Pinpoint the cell where the given text exists, returning its [X, Y] midpoint coordinate. 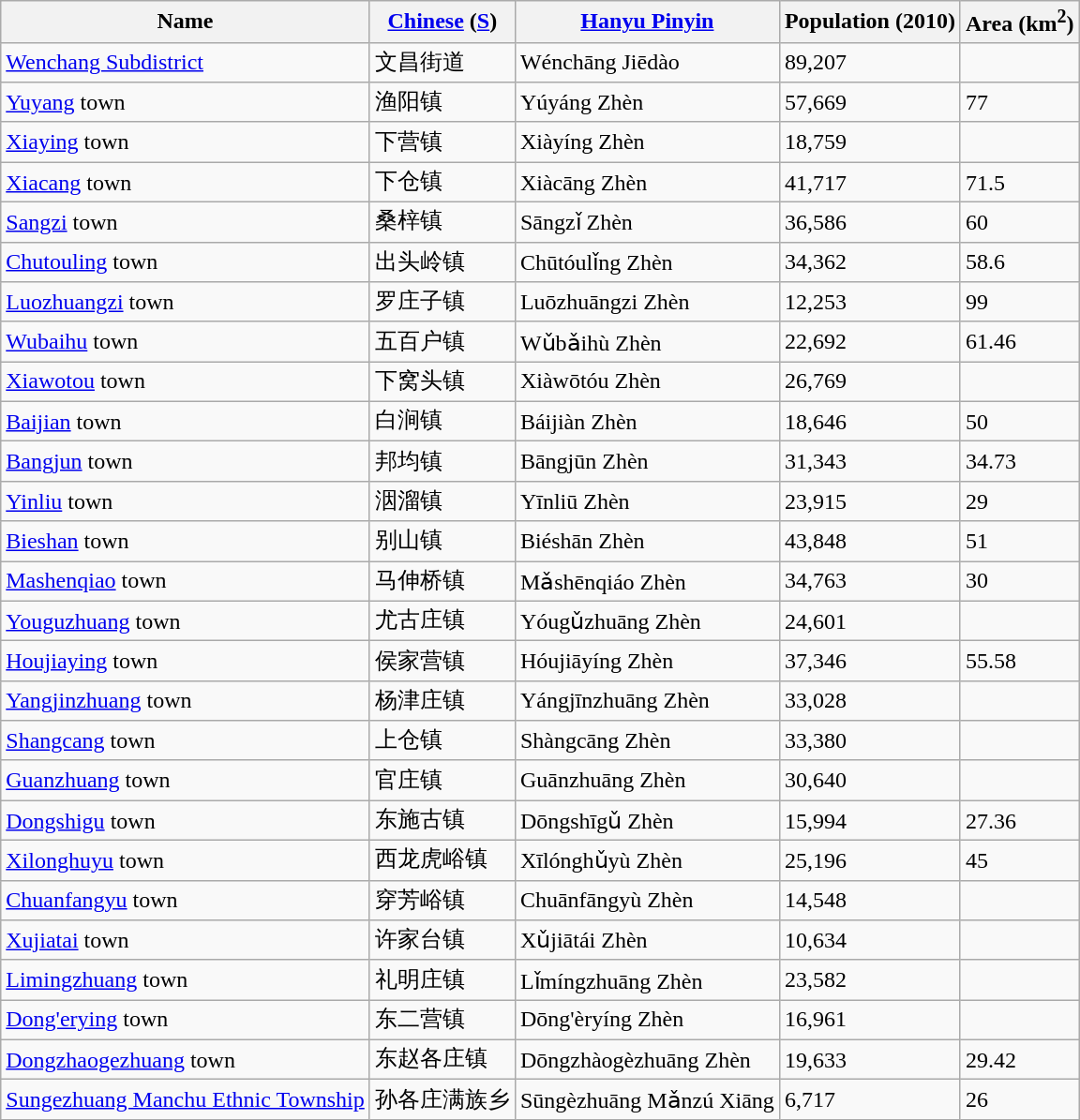
36,586 [870, 223]
出头岭镇 [442, 262]
Shangcang town [186, 740]
洇溜镇 [442, 500]
29 [1020, 500]
Yuyang town [186, 103]
51 [1020, 542]
上仓镇 [442, 740]
Chuanfangyu town [186, 900]
Population (2010) [870, 22]
Hanyu Pinyin [647, 22]
Chuānfāngyù Zhèn [647, 900]
23,915 [870, 500]
Chutouling town [186, 262]
Shàngcāng Zhèn [647, 740]
Xiàwōtóu Zhèn [647, 382]
22,692 [870, 341]
33,028 [870, 701]
Dōng'èryíng Zhèn [647, 1020]
Xiacang town [186, 182]
34,362 [870, 262]
71.5 [1020, 182]
Xiàcāng Zhèn [647, 182]
Xiaying town [186, 142]
27.36 [1020, 821]
Youguzhuang town [186, 620]
37,346 [870, 662]
16,961 [870, 1020]
东赵各庄镇 [442, 1059]
58.6 [1020, 262]
10,634 [870, 941]
55.58 [1020, 662]
Xǔjiātái Zhèn [647, 941]
五百户镇 [442, 341]
Yangjinzhuang town [186, 701]
尤古庄镇 [442, 620]
礼明庄镇 [442, 980]
杨津庄镇 [442, 701]
Guānzhuāng Zhèn [647, 780]
15,994 [870, 821]
Dōngzhàogèzhuāng Zhèn [647, 1059]
Yóugǔzhuāng Zhèn [647, 620]
6,717 [870, 1100]
26 [1020, 1100]
25,196 [870, 860]
许家台镇 [442, 941]
下营镇 [442, 142]
邦均镇 [442, 461]
下窝头镇 [442, 382]
60 [1020, 223]
渔阳镇 [442, 103]
Dongzhaogezhuang town [186, 1059]
77 [1020, 103]
Biéshān Zhèn [647, 542]
12,253 [870, 302]
50 [1020, 422]
Xilonghuyu town [186, 860]
Houjiaying town [186, 662]
14,548 [870, 900]
穿芳峪镇 [442, 900]
57,669 [870, 103]
Dong'erying town [186, 1020]
Xīlónghǔyù Zhèn [647, 860]
Wǔbǎihù Zhèn [647, 341]
Mashenqiao town [186, 581]
西龙虎峪镇 [442, 860]
Wenchang Subdistrict [186, 62]
Báijiàn Zhèn [647, 422]
Xujiatai town [186, 941]
下仓镇 [442, 182]
18,646 [870, 422]
26,769 [870, 382]
29.42 [1020, 1059]
Chūtóulǐng Zhèn [647, 262]
Bāngjūn Zhèn [647, 461]
孙各庄满族乡 [442, 1100]
61.46 [1020, 341]
官庄镇 [442, 780]
30 [1020, 581]
18,759 [870, 142]
Wénchāng Jiēdào [647, 62]
Lǐmíngzhuāng Zhèn [647, 980]
34.73 [1020, 461]
Yúyáng Zhèn [647, 103]
Wubaihu town [186, 341]
30,640 [870, 780]
Yīnliū Zhèn [647, 500]
43,848 [870, 542]
Baijian town [186, 422]
别山镇 [442, 542]
45 [1020, 860]
Dōngshīgǔ Zhèn [647, 821]
19,633 [870, 1059]
Name [186, 22]
Mǎshēnqiáo Zhèn [647, 581]
Sūngèzhuāng Mǎnzú Xiāng [647, 1100]
Bieshan town [186, 542]
Yángjīnzhuāng Zhèn [647, 701]
桑梓镇 [442, 223]
23,582 [870, 980]
东施古镇 [442, 821]
99 [1020, 302]
Luozhuangzi town [186, 302]
41,717 [870, 182]
Guanzhuang town [186, 780]
Sungezhuang Manchu Ethnic Township [186, 1100]
Area (km2) [1020, 22]
Limingzhuang town [186, 980]
Xiawotou town [186, 382]
Hóujiāyíng Zhèn [647, 662]
Yinliu town [186, 500]
Xiàyíng Zhèn [647, 142]
侯家营镇 [442, 662]
东二营镇 [442, 1020]
文昌街道 [442, 62]
Dongshigu town [186, 821]
89,207 [870, 62]
白涧镇 [442, 422]
34,763 [870, 581]
Sāngzǐ Zhèn [647, 223]
33,380 [870, 740]
马伸桥镇 [442, 581]
Sangzi town [186, 223]
Luōzhuāngzi Zhèn [647, 302]
Bangjun town [186, 461]
24,601 [870, 620]
罗庄子镇 [442, 302]
Chinese (S) [442, 22]
31,343 [870, 461]
